For the text-containing cell, return its midpoint in [X, Y] coordinate format. 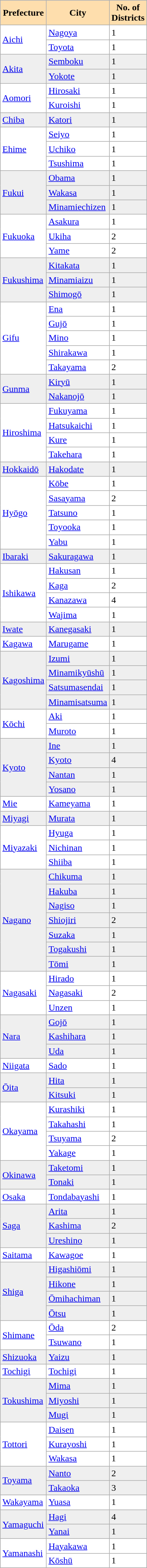
Mie [23, 804]
Takehara [78, 455]
Murata [78, 818]
Kure [78, 440]
Takahashi [78, 1124]
Kōchi [23, 724]
Shiojiri [78, 920]
Iwate [23, 629]
Mima [78, 1386]
Hakuba [78, 891]
Aki [78, 717]
Kashihara [78, 1037]
Chikuma [78, 876]
Kōshū [78, 1560]
Sasayama [78, 498]
Unzen [78, 1007]
Kiryū [78, 382]
Osaka [23, 1197]
Nanto [78, 1473]
Kitakata [78, 265]
Aomori [23, 98]
Tōmi [78, 964]
Ehime [23, 149]
Gujō [78, 323]
Minamiechizen [78, 207]
Tottori [23, 1444]
Okayama [23, 1131]
Kurayoshi [78, 1444]
Nara [23, 1037]
Shiiba [78, 862]
Shiga [23, 1291]
Fukuyama [78, 411]
Wakayama [23, 1502]
Hyuga [78, 833]
Hagi [78, 1517]
Yosano [78, 789]
Minamisatsuma [78, 702]
Taketomi [78, 1168]
Kanazawa [78, 600]
Ōda [78, 1328]
Kaga [78, 585]
Hakodate [78, 469]
Nakanojō [78, 396]
Mino [78, 338]
Ōmihachiman [78, 1298]
Aichi [23, 40]
Sakuragawa [78, 556]
Shirakawa [78, 353]
Izumi [78, 658]
Nagoya [78, 32]
Ōita [23, 1087]
Yokote [78, 76]
Asakura [78, 222]
3 [128, 1488]
Fukui [23, 192]
Katori [78, 120]
Nagiso [78, 906]
Akita [23, 69]
Hiroshima [23, 432]
Miyagi [23, 818]
No. ofDistricts [128, 13]
Kashima [78, 1226]
Wajima [78, 614]
Gifu [23, 338]
Minamiaizu [78, 280]
Ishikawa [23, 593]
Takaoka [78, 1488]
Tondabayashi [78, 1197]
Shimogō [78, 294]
Ena [78, 309]
Suzaka [78, 935]
Minamikyūshū [78, 673]
Tonaki [78, 1182]
Kagawa [23, 643]
Satsumasendai [78, 687]
Saitama [23, 1255]
Toyama [23, 1480]
Miyazaki [23, 847]
Tsuyama [78, 1139]
Toyota [78, 47]
Daisen [78, 1430]
Hyōgo [23, 513]
Ine [78, 746]
Ukiha [78, 236]
Yame [78, 251]
Marugame [78, 643]
Tsushima [78, 163]
Hokkaidō [23, 469]
Arita [78, 1211]
Nichinan [78, 847]
Gojō [78, 1022]
Kuroishi [78, 105]
City [78, 13]
Mugi [78, 1415]
Ibaraki [23, 556]
Muroto [78, 731]
Kitsuki [78, 1095]
Fukushima [23, 280]
Hayakawa [78, 1546]
Ureshino [78, 1240]
Sado [78, 1066]
Shimane [23, 1335]
Yakage [78, 1153]
Chiba [23, 120]
Kagoshima [23, 680]
Hatsukaichi [78, 426]
Kameyama [78, 804]
Hirosaki [78, 91]
Takayama [78, 367]
Togakushi [78, 949]
Toyooka [78, 527]
Higashiōmi [78, 1269]
Shizuoka [23, 1357]
Seiyo [78, 134]
Yabu [78, 542]
Fukuoka [23, 236]
Semboku [78, 62]
Yanai [78, 1531]
Hikone [78, 1284]
Hakusan [78, 571]
Nagano [23, 920]
Nantan [78, 775]
Kōbe [78, 484]
Okinawa [23, 1175]
Niigata [23, 1066]
Tatsuno [78, 513]
Tsuwano [78, 1342]
Kawagoe [78, 1255]
Saga [23, 1226]
Prefecture [23, 13]
Yaizu [78, 1357]
Uchiko [78, 149]
Yamanashi [23, 1553]
Kurashiki [78, 1109]
Hita [78, 1080]
Ōtsu [78, 1313]
Yamaguchi [23, 1524]
Gunma [23, 389]
Tokushima [23, 1401]
Hirado [78, 978]
Kanegasaki [78, 629]
Uda [78, 1051]
Obama [78, 178]
Miyoshi [78, 1401]
Yuasa [78, 1502]
